Return the (X, Y) coordinate for the center point of the cell that contains the specified text.  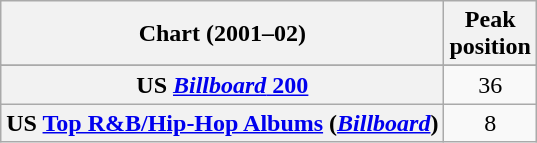
US Top R&B/Hip-Hop Albums (Billboard) (222, 123)
Peak position (490, 34)
Chart (2001–02) (222, 34)
US Billboard 200 (222, 85)
8 (490, 123)
36 (490, 85)
